Scan for the cell matching the given text and deliver its (X, Y) coordinate at center. 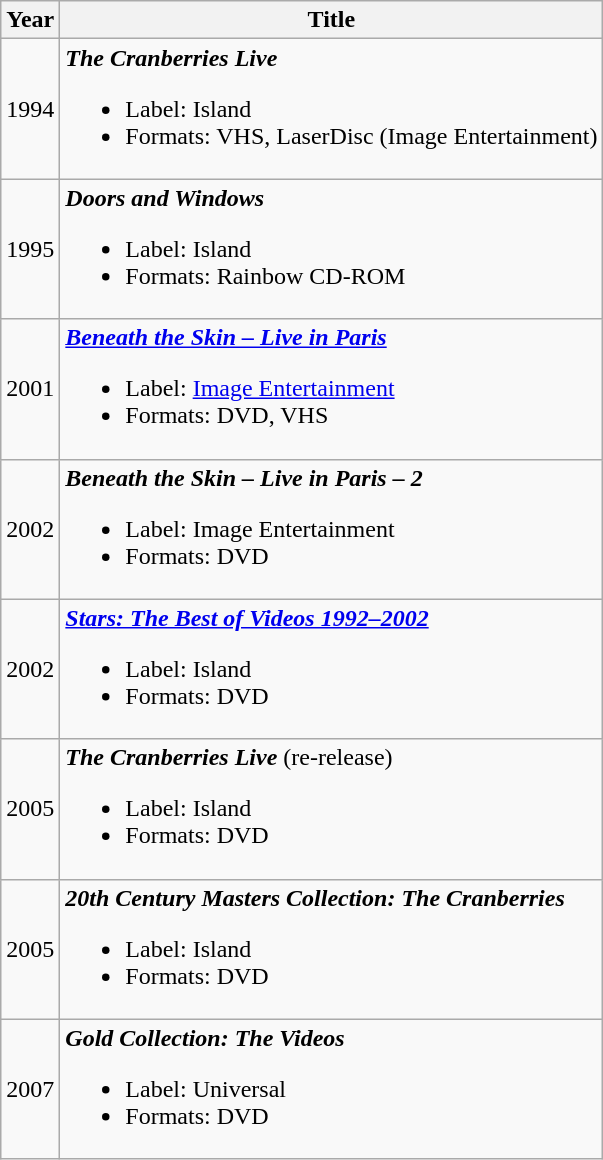
The Cranberries Live (re-release)Label: IslandFormats: DVD (332, 809)
2007 (30, 1089)
Doors and WindowsLabel: IslandFormats: Rainbow CD-ROM (332, 249)
Beneath the Skin – Live in ParisLabel: Image EntertainmentFormats: DVD, VHS (332, 389)
Title (332, 20)
Gold Collection: The VideosLabel: UniversalFormats: DVD (332, 1089)
Stars: The Best of Videos 1992–2002Label: IslandFormats: DVD (332, 669)
20th Century Masters Collection: The CranberriesLabel: IslandFormats: DVD (332, 949)
Beneath the Skin – Live in Paris – 2Label: Image EntertainmentFormats: DVD (332, 529)
The Cranberries LiveLabel: IslandFormats: VHS, LaserDisc (Image Entertainment) (332, 109)
Year (30, 20)
2001 (30, 389)
1995 (30, 249)
1994 (30, 109)
